Extract the [x, y] coordinate from the center of the cell holding the provided text.  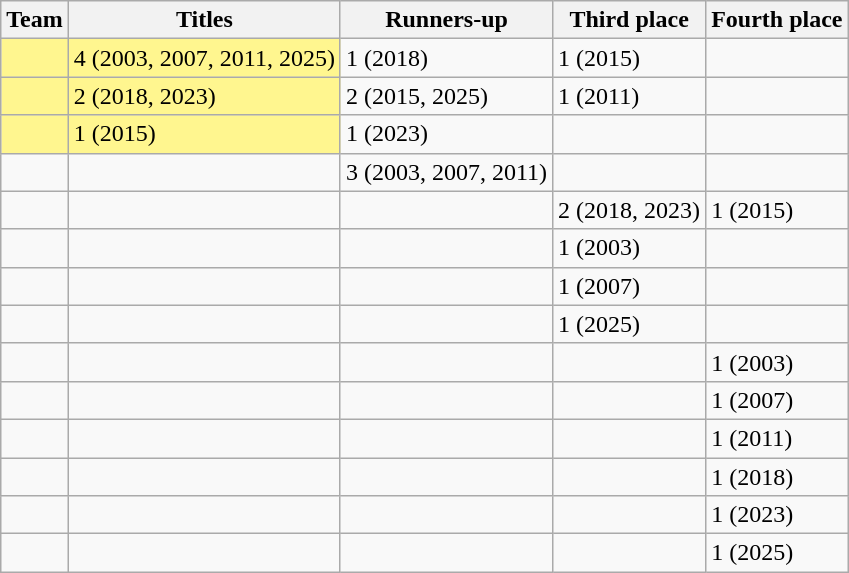
4 (2003, 2007, 2011, 2025) [204, 58]
Fourth place [777, 20]
Titles [204, 20]
2 (2015, 2025) [446, 96]
Team [35, 20]
Third place [630, 20]
3 (2003, 2007, 2011) [446, 172]
Runners-up [446, 20]
